Extract the (x, y) coordinate from the center of the cell holding the provided text.  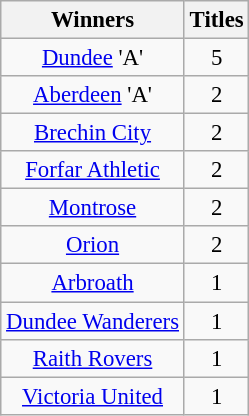
Arbroath (93, 283)
Raith Rovers (93, 358)
Forfar Athletic (93, 170)
Winners (93, 20)
Dundee Wanderers (93, 321)
Orion (93, 245)
Montrose (93, 208)
Titles (216, 20)
5 (216, 58)
Victoria United (93, 396)
Brechin City (93, 133)
Aberdeen 'A' (93, 95)
Dundee 'A' (93, 58)
